Determine the (X, Y) coordinate at the center of the cell enclosing the given text.  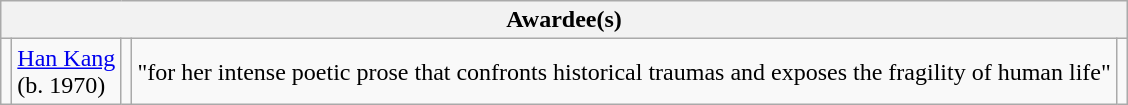
Han Kang(b. 1970) (66, 72)
Awardee(s) (564, 20)
"for her intense poetic prose that confronts historical traumas and exposes the fragility of human life" (624, 72)
